Determine the [X, Y] coordinate at the center of the cell enclosing the given text.  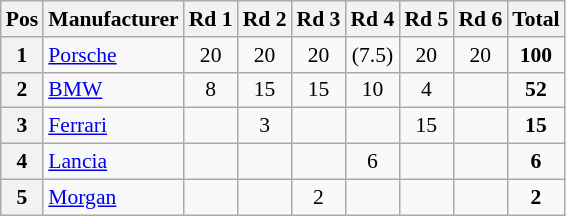
BMW [113, 90]
(7.5) [372, 55]
Pos [22, 19]
Rd 1 [211, 19]
Rd 2 [265, 19]
Morgan [113, 197]
100 [536, 55]
10 [372, 90]
8 [211, 90]
Total [536, 19]
Manufacturer [113, 19]
Rd 4 [372, 19]
Rd 5 [426, 19]
Lancia [113, 162]
52 [536, 90]
Porsche [113, 55]
Ferrari [113, 126]
Rd 3 [319, 19]
1 [22, 55]
5 [22, 197]
Rd 6 [480, 19]
